Scan for the cell matching the given text and deliver its (x, y) coordinate at center. 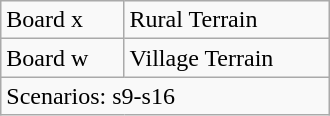
Board x (62, 20)
Board w (62, 58)
Rural Terrain (226, 20)
Village Terrain (226, 58)
Scenarios: s9-s16 (165, 96)
